Return [X, Y] of the center of cell containing provided text 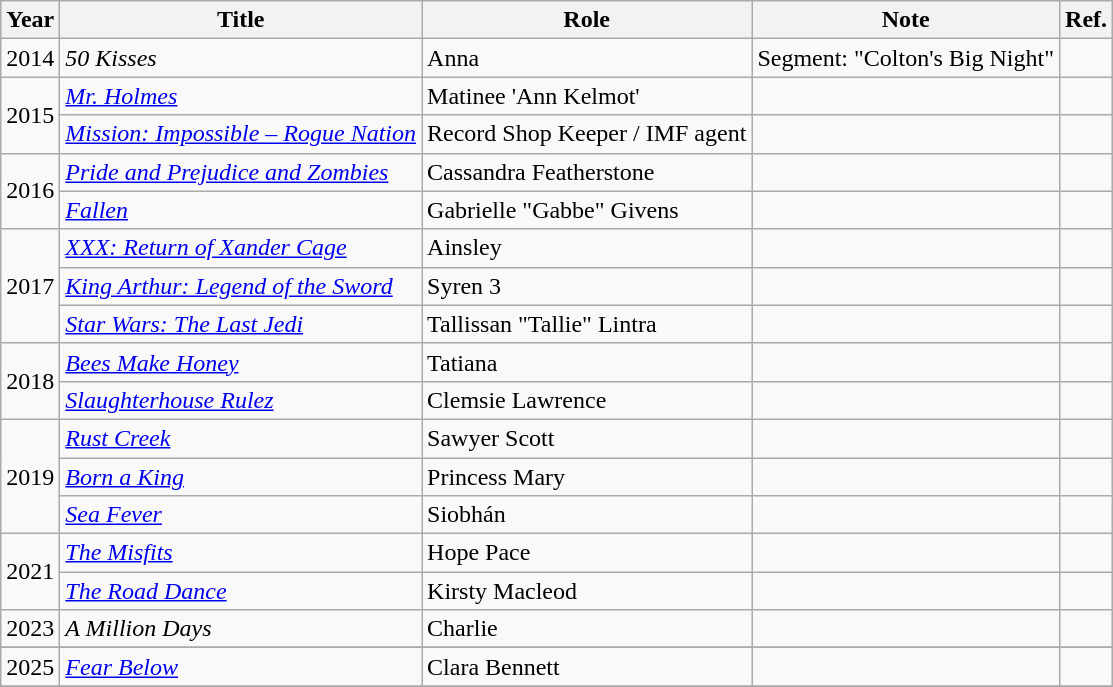
The Misfits [241, 553]
Mr. Holmes [241, 96]
Tatiana [587, 362]
2021 [30, 572]
Anna [587, 58]
Charlie [587, 629]
Year [30, 20]
Matinee 'Ann Kelmot' [587, 96]
Clemsie Lawrence [587, 400]
Pride and Prejudice and Zombies [241, 172]
Hope Pace [587, 553]
2018 [30, 381]
Cassandra Featherstone [587, 172]
Siobhán [587, 515]
Mission: Impossible – Rogue Nation [241, 134]
Born a King [241, 477]
XXX: Return of Xander Cage [241, 248]
2017 [30, 286]
Segment: "Colton's Big Night" [906, 58]
Record Shop Keeper / IMF agent [587, 134]
Note [906, 20]
Tallissan "Tallie" Lintra [587, 324]
Sawyer Scott [587, 438]
Syren 3 [587, 286]
Clara Bennett [587, 667]
Sea Fever [241, 515]
Star Wars: The Last Jedi [241, 324]
Kirsty Macleod [587, 591]
King Arthur: Legend of the Sword [241, 286]
Ainsley [587, 248]
Fallen [241, 210]
Title [241, 20]
2025 [30, 667]
2014 [30, 58]
2019 [30, 476]
2015 [30, 115]
The Road Dance [241, 591]
2023 [30, 629]
Ref. [1086, 20]
Princess Mary [587, 477]
50 Kisses [241, 58]
Slaughterhouse Rulez [241, 400]
Gabrielle "Gabbe" Givens [587, 210]
Bees Make Honey [241, 362]
2016 [30, 191]
A Million Days [241, 629]
Rust Creek [241, 438]
Role [587, 20]
Fear Below [241, 667]
